Locate the cell with the specified text and output its (x, y) center coordinate. 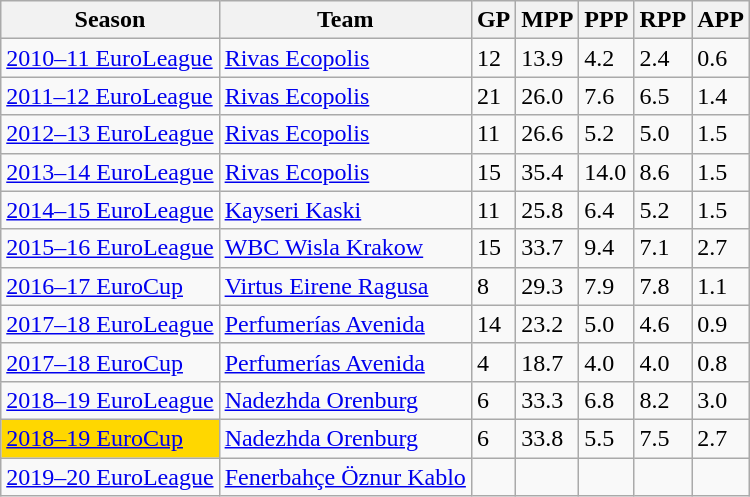
35.4 (548, 172)
Kayseri Kaski (345, 210)
2018–19 EuroLeague (110, 400)
GP (493, 20)
2013–14 EuroLeague (110, 172)
21 (493, 96)
33.8 (548, 438)
26.0 (548, 96)
6.8 (606, 400)
8.2 (663, 400)
2017–18 EuroCup (110, 362)
RPP (663, 20)
2011–12 EuroLeague (110, 96)
14.0 (606, 172)
2017–18 EuroLeague (110, 324)
0.8 (721, 362)
29.3 (548, 286)
WBC Wisla Krakow (345, 248)
33.7 (548, 248)
MPP (548, 20)
1.1 (721, 286)
7.5 (663, 438)
2019–20 EuroLeague (110, 477)
13.9 (548, 58)
25.8 (548, 210)
4.2 (606, 58)
7.8 (663, 286)
PPP (606, 20)
18.7 (548, 362)
APP (721, 20)
14 (493, 324)
9.4 (606, 248)
23.2 (548, 324)
0.6 (721, 58)
5.5 (606, 438)
Team (345, 20)
Virtus Eirene Ragusa (345, 286)
7.1 (663, 248)
6.5 (663, 96)
7.9 (606, 286)
12 (493, 58)
7.6 (606, 96)
2016–17 EuroCup (110, 286)
4.6 (663, 324)
0.9 (721, 324)
8.6 (663, 172)
Fenerbahçe Öznur Kablo (345, 477)
8 (493, 286)
Season (110, 20)
2010–11 EuroLeague (110, 58)
2012–13 EuroLeague (110, 134)
2014–15 EuroLeague (110, 210)
2018–19 EuroCup (110, 438)
26.6 (548, 134)
6.4 (606, 210)
2015–16 EuroLeague (110, 248)
4 (493, 362)
33.3 (548, 400)
2.4 (663, 58)
1.4 (721, 96)
3.0 (721, 400)
